Extract the [X, Y] coordinate from the center of the cell holding the provided text.  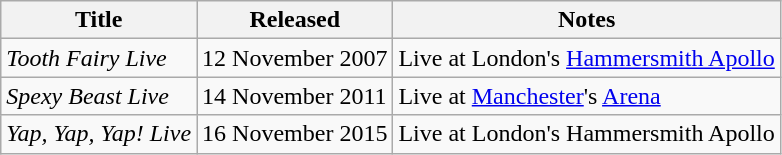
Live at Manchester's Arena [586, 96]
14 November 2011 [295, 96]
Yap, Yap, Yap! Live [99, 134]
Released [295, 20]
16 November 2015 [295, 134]
Tooth Fairy Live [99, 58]
12 November 2007 [295, 58]
Notes [586, 20]
Title [99, 20]
Spexy Beast Live [99, 96]
